Scan for the cell matching the given text and deliver its [X, Y] coordinate at center. 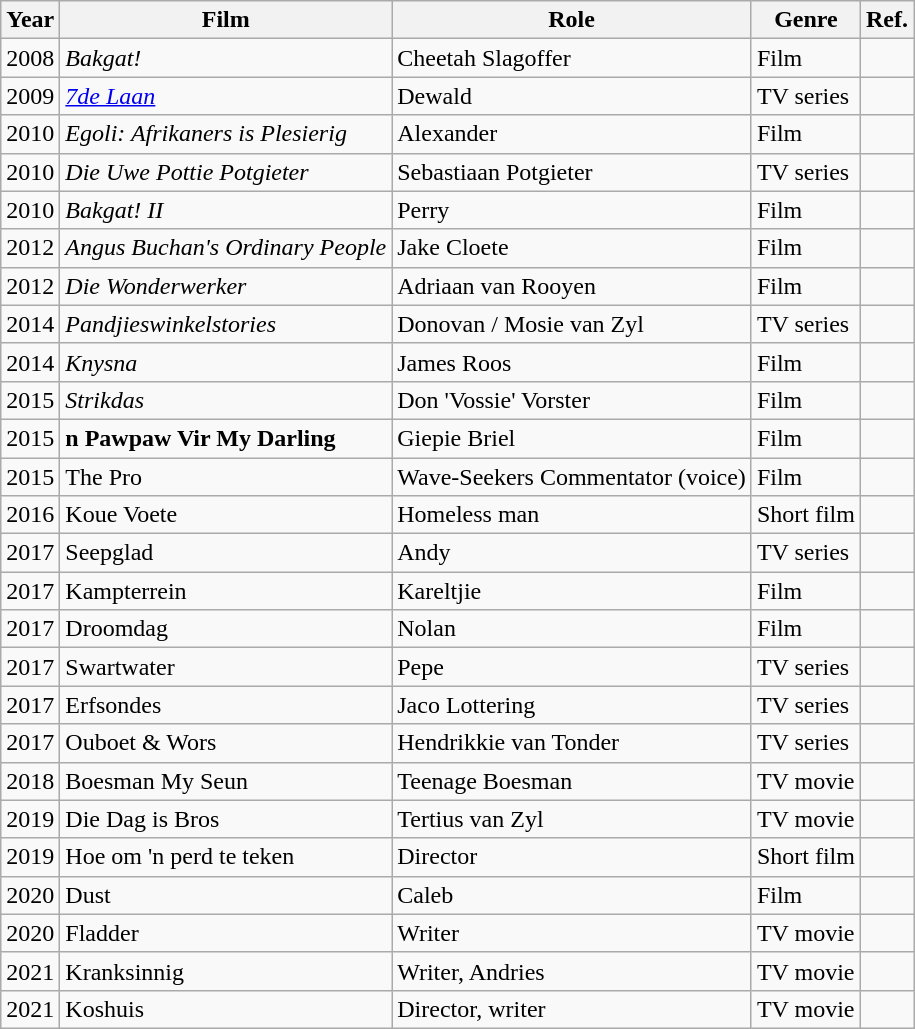
2016 [30, 515]
Kampterrein [226, 591]
Jake Cloete [572, 248]
Swartwater [226, 667]
Genre [806, 20]
Year [30, 20]
Pepe [572, 667]
Bakgat! [226, 58]
Hoe om 'n perd te teken [226, 857]
Tertius van Zyl [572, 819]
Erfsondes [226, 705]
Sebastiaan Potgieter [572, 172]
Die Uwe Pottie Potgieter [226, 172]
Ref. [886, 20]
The Pro [226, 477]
Adriaan van Rooyen [572, 286]
Strikdas [226, 400]
Fladder [226, 933]
Angus Buchan's Ordinary People [226, 248]
Director [572, 857]
James Roos [572, 362]
7de Laan [226, 96]
Egoli: Afrikaners is Plesierig [226, 134]
2008 [30, 58]
Homeless man [572, 515]
n Pawpaw Vir My Darling [226, 438]
Die Wonderwerker [226, 286]
Don 'Vossie' Vorster [572, 400]
Writer, Andries [572, 971]
Caleb [572, 895]
Pandjieswinkelstories [226, 324]
Dewald [572, 96]
Koue Voete [226, 515]
Teenage Boesman [572, 781]
Bakgat! II [226, 210]
Andy [572, 553]
Wave-Seekers Commentator (voice) [572, 477]
Ouboet & Wors [226, 743]
Nolan [572, 629]
Role [572, 20]
Perry [572, 210]
Alexander [572, 134]
Droomdag [226, 629]
Jaco Lottering [572, 705]
Die Dag is Bros [226, 819]
Kareltjie [572, 591]
Knysna [226, 362]
Koshuis [226, 1009]
Donovan / Mosie van Zyl [572, 324]
Hendrikkie van Tonder [572, 743]
Writer [572, 933]
Dust [226, 895]
Boesman My Seun [226, 781]
Giepie Briel [572, 438]
2018 [30, 781]
2009 [30, 96]
Seepglad [226, 553]
Cheetah Slagoffer [572, 58]
Kranksinnig [226, 971]
Director, writer [572, 1009]
